Capture the cell that displays the provided text and extract its (x, y) central coordinate. 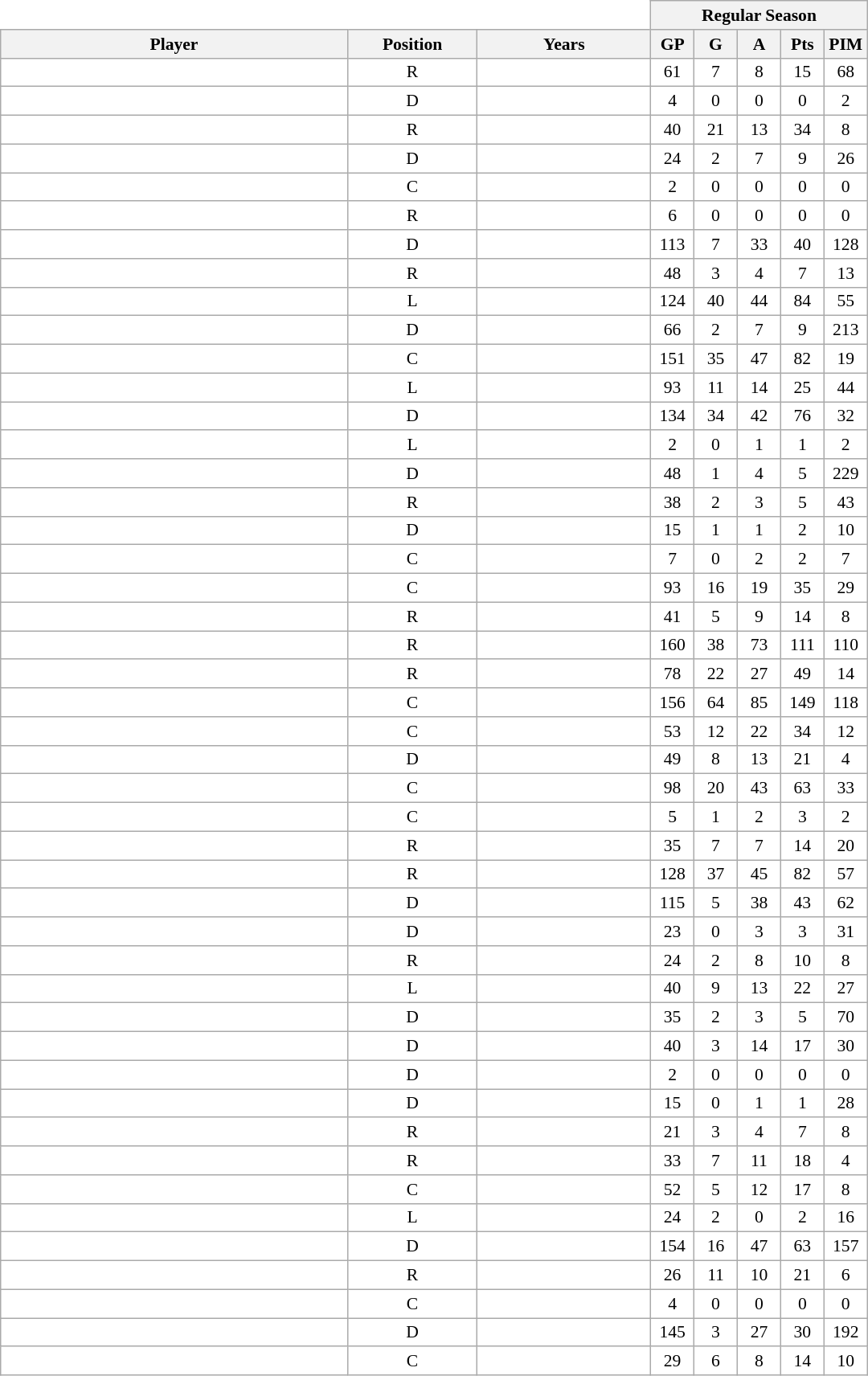
52 (673, 1190)
Pts (802, 44)
37 (716, 874)
157 (845, 1247)
G (716, 44)
42 (759, 416)
Position (412, 44)
Regular Season (759, 15)
55 (845, 301)
98 (673, 788)
32 (845, 416)
154 (673, 1247)
134 (673, 416)
18 (802, 1161)
213 (845, 330)
Player (174, 44)
A (759, 44)
PIM (845, 44)
160 (673, 645)
66 (673, 330)
85 (759, 702)
156 (673, 702)
76 (802, 416)
118 (845, 702)
110 (845, 645)
Years (564, 44)
57 (845, 874)
151 (673, 359)
68 (845, 72)
113 (673, 244)
23 (673, 932)
62 (845, 903)
64 (716, 702)
149 (802, 702)
192 (845, 1333)
45 (759, 874)
111 (802, 645)
53 (673, 731)
61 (673, 72)
70 (845, 1018)
124 (673, 301)
25 (802, 387)
73 (759, 645)
41 (673, 616)
115 (673, 903)
84 (802, 301)
145 (673, 1333)
GP (673, 44)
78 (673, 674)
229 (845, 473)
28 (845, 1104)
31 (845, 932)
